Return the [X, Y] coordinate for the center point of the cell that contains the specified text.  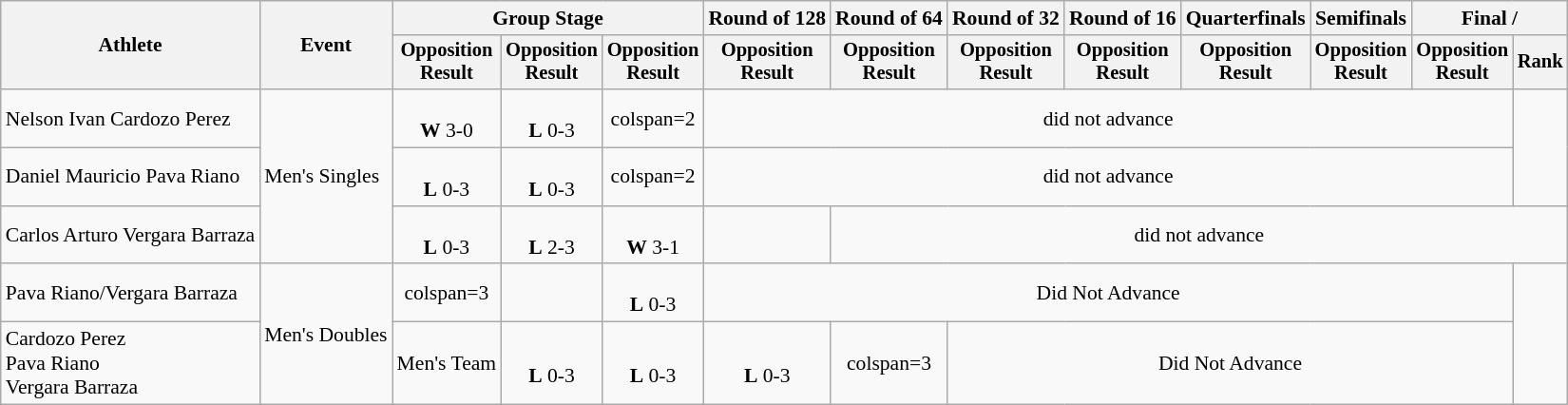
Round of 64 [889, 18]
Men's Singles [325, 177]
Final / [1489, 18]
Athlete [130, 46]
Carlos Arturo Vergara Barraza [130, 236]
Men's Team [447, 363]
Men's Doubles [325, 335]
Semifinals [1361, 18]
Rank [1540, 63]
Cardozo PerezPava RianoVergara Barraza [130, 363]
Round of 128 [767, 18]
Round of 32 [1005, 18]
Quarterfinals [1246, 18]
W 3-1 [654, 236]
Round of 16 [1123, 18]
Group Stage [548, 18]
Pava Riano/Vergara Barraza [130, 293]
Event [325, 46]
Nelson Ivan Cardozo Perez [130, 118]
L 2-3 [551, 236]
Daniel Mauricio Pava Riano [130, 177]
W 3-0 [447, 118]
